Scan for the cell matching the given text and deliver its [x, y] coordinate at center. 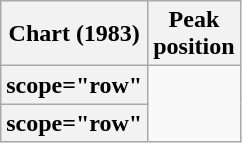
Chart (1983) [74, 34]
Peakposition [194, 34]
